Return the (X, Y) coordinate for the center point of the cell that contains the specified text.  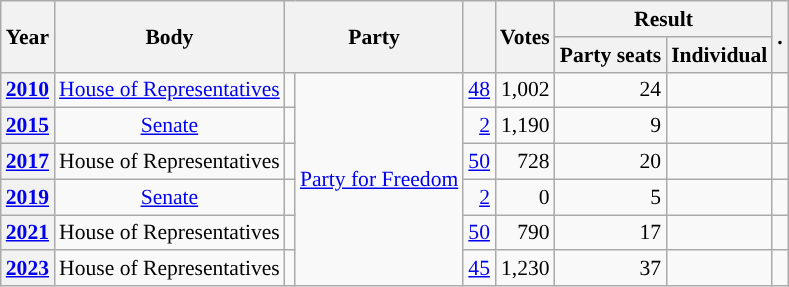
17 (610, 233)
5 (610, 197)
Result (664, 19)
1,230 (525, 269)
728 (525, 162)
Votes (525, 36)
Party for Freedom (379, 179)
2010 (28, 90)
790 (525, 233)
. (780, 36)
2021 (28, 233)
24 (610, 90)
45 (479, 269)
9 (610, 126)
1,190 (525, 126)
2023 (28, 269)
2019 (28, 197)
2015 (28, 126)
37 (610, 269)
48 (479, 90)
20 (610, 162)
0 (525, 197)
Individual (719, 55)
1,002 (525, 90)
Body (170, 36)
2017 (28, 162)
Party seats (610, 55)
Year (28, 36)
Party (374, 36)
